Detect which cell encompasses the target text, then output its (x, y) center coordinate. 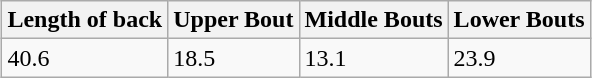
Upper Bout (234, 20)
Middle Bouts (374, 20)
23.9 (519, 58)
18.5 (234, 58)
13.1 (374, 58)
40.6 (85, 58)
Length of back (85, 20)
Lower Bouts (519, 20)
